Identify which cell holds the provided text, then report its [x, y] central coordinate. 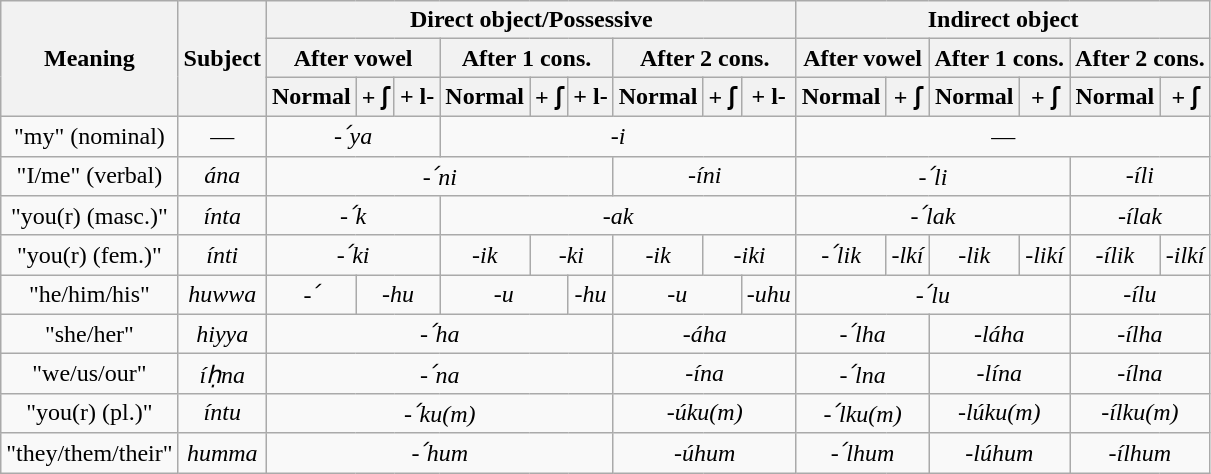
Meaning [90, 59]
- ́hum [440, 453]
-íni [704, 176]
- ́ni [440, 176]
Subject [222, 59]
-lúku(m) [1000, 413]
ínta [222, 216]
-lúhum [1000, 453]
- ́lha [862, 334]
- ́ya [352, 136]
- ́lku(m) [862, 413]
-ílak [1140, 216]
-lkí [908, 255]
-lik [974, 255]
- ́k [352, 216]
-ilkí [1185, 255]
-ílu [1140, 295]
íntu [222, 413]
-úku(m) [704, 413]
-ína [704, 374]
-lína [1000, 374]
- ́lhum [862, 453]
-i [618, 136]
- ́li [932, 176]
-ak [618, 216]
Direct object/Possessive [531, 20]
-ílhum [1140, 453]
-ílku(m) [1140, 413]
-áha [704, 334]
"I/me" (verbal) [90, 176]
-iki [750, 255]
Indirect object [1003, 20]
"they/them/their" [90, 453]
"you(r) (fem.)" [90, 255]
-ki [572, 255]
- ́na [440, 374]
-ílha [1140, 334]
-likí [1044, 255]
- ́lik [841, 255]
huwwa [222, 295]
-láha [1000, 334]
"you(r) (pl.)" [90, 413]
"you(r) (masc.)" [90, 216]
ínti [222, 255]
-ílik [1115, 255]
-íli [1140, 176]
hiyya [222, 334]
- ́ki [352, 255]
íḥna [222, 374]
"she/her" [90, 334]
- ́lna [862, 374]
- ́lak [932, 216]
- ́ku(m) [440, 413]
- ́lu [932, 295]
humma [222, 453]
-úhum [704, 453]
ána [222, 176]
-uhu [768, 295]
"my" (nominal) [90, 136]
- ́ha [440, 334]
-ílna [1140, 374]
- ́ [311, 295]
"we/us/our" [90, 374]
"he/him/his" [90, 295]
